Output the (x, y) coordinate of the center of the cell containing the given text.  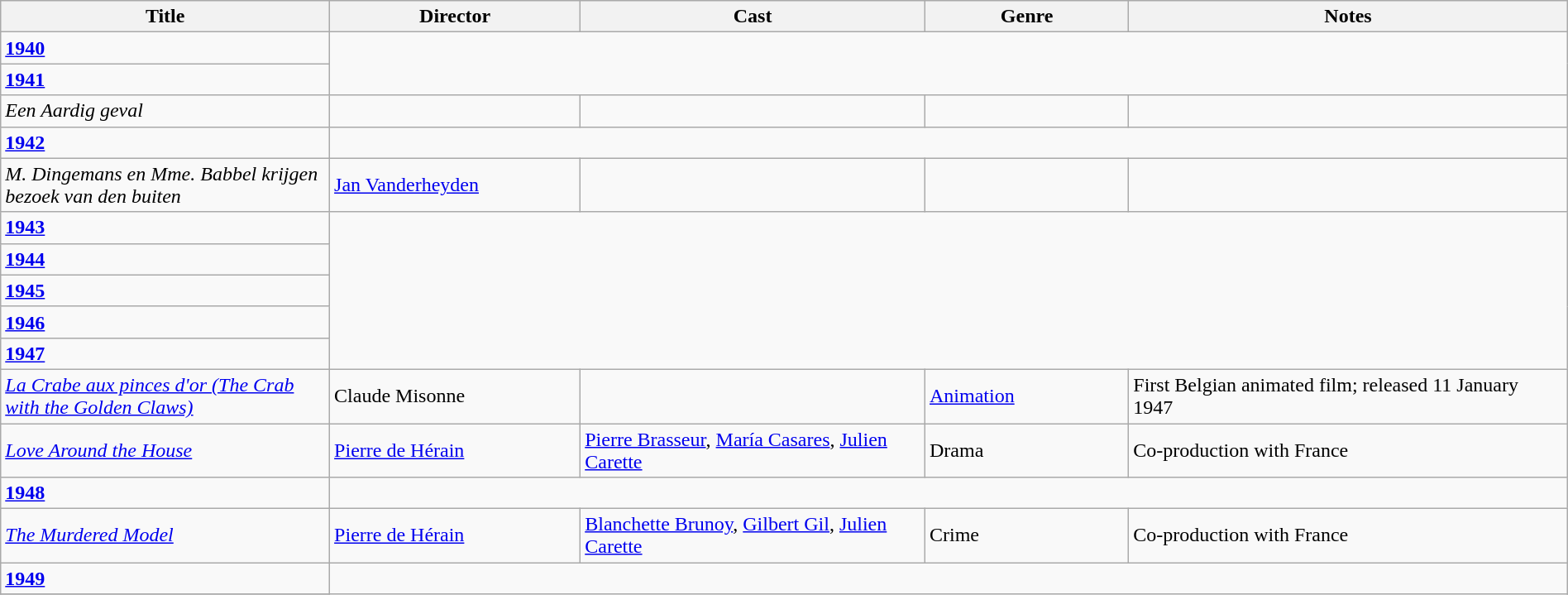
Animation (1026, 396)
1947 (165, 353)
Pierre Brasseur, María Casares, Julien Carette (753, 450)
Director (455, 17)
1949 (165, 578)
Blanchette Brunoy, Gilbert Gil, Julien Carette (753, 536)
1946 (165, 322)
1941 (165, 79)
The Murdered Model (165, 536)
1945 (165, 290)
Crime (1026, 536)
1940 (165, 48)
1944 (165, 259)
Genre (1026, 17)
1943 (165, 228)
La Crabe aux pinces d'or (The Crab with the Golden Claws) (165, 396)
Drama (1026, 450)
Jan Vanderheyden (455, 185)
First Belgian animated film; released 11 January 1947 (1348, 396)
Notes (1348, 17)
1948 (165, 493)
Cast (753, 17)
1942 (165, 142)
Een Aardig geval (165, 111)
Claude Misonne (455, 396)
Love Around the House (165, 450)
M. Dingemans en Mme. Babbel krijgen bezoek van den buiten (165, 185)
Title (165, 17)
